Search for the cell housing the specified text and yield its [X, Y] center coordinate. 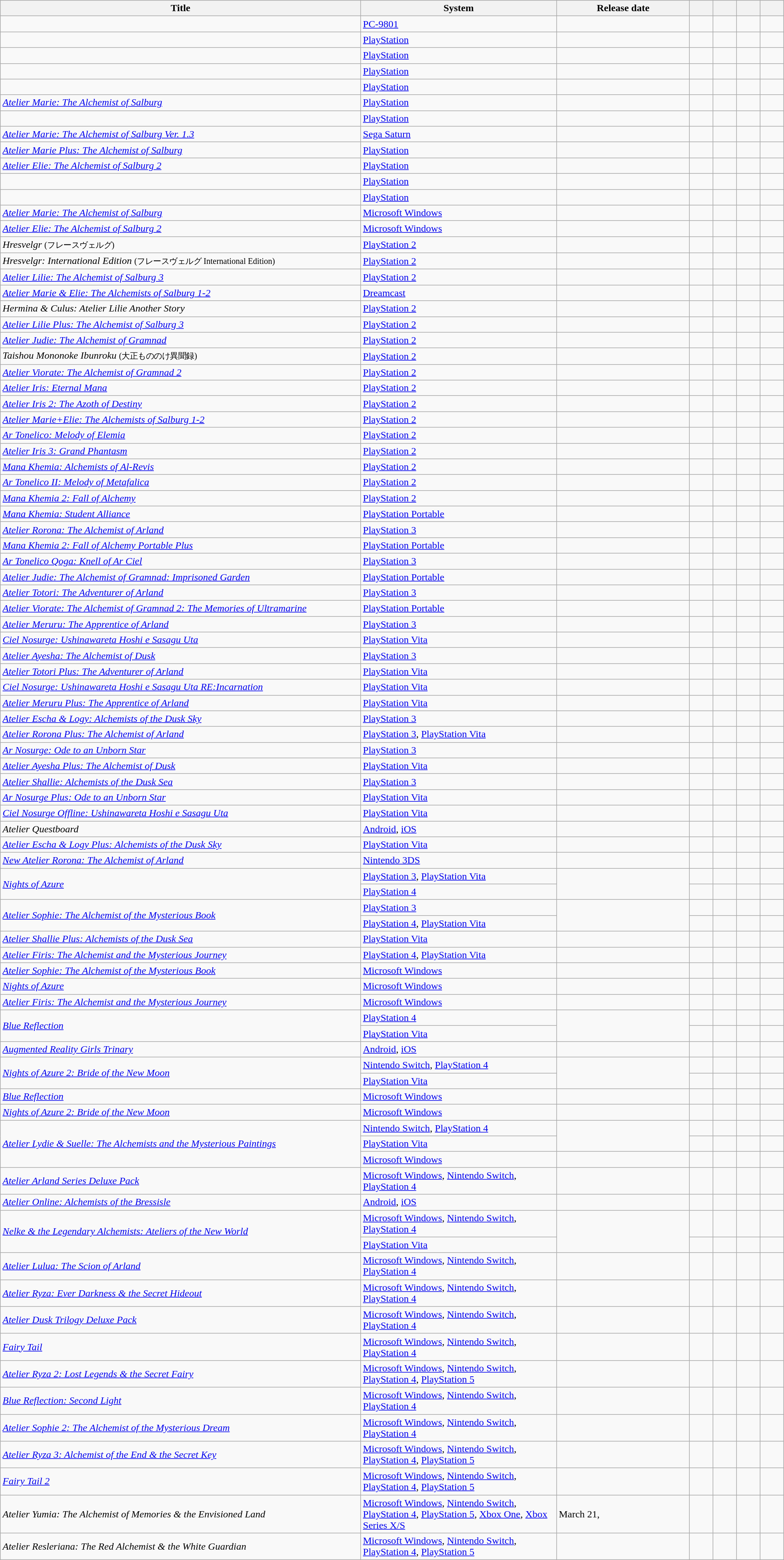
Dreamcast [459, 293]
Atelier Iris 2: The Azoth of Destiny [181, 404]
Atelier Lydie & Suelle: The Alchemists and the Mysterious Paintings [181, 1144]
Atelier Lulua: The Scion of Arland [181, 1266]
March 21, [623, 1514]
Atelier Questboard [181, 829]
Atelier Meruru: The Apprentice of Arland [181, 624]
Atelier Ryza 2: Lost Legends & the Secret Fairy [181, 1373]
Atelier Judie: The Alchemist of Gramnad: Imprisoned Garden [181, 577]
Mana Khemia: Student Alliance [181, 514]
Atelier Escha & Logy Plus: Alchemists of the Dusk Sky [181, 845]
Nelke & the Legendary Alchemists: Ateliers of the New World [181, 1231]
Mana Khemia 2: Fall of Alchemy [181, 498]
Atelier Marie+Elie: The Alchemists of Salburg 1-2 [181, 419]
Hresvelgr: International Edition (フレースヴェルグ International Edition) [181, 261]
Hermina & Culus: Atelier Lilie Another Story [181, 309]
Mana Khemia: Alchemists of Al-Revis [181, 467]
Atelier Dusk Trilogy Deluxe Pack [181, 1320]
Ar Nosurge: Ode to an Unborn Star [181, 750]
Atelier Rorona: The Alchemist of Arland [181, 530]
Fairy Tail [181, 1347]
Atelier Escha & Logy: Alchemists of the Dusk Sky [181, 719]
System [459, 8]
Atelier Iris: Eternal Mana [181, 388]
Atelier Marie & Elie: The Alchemists of Salburg 1-2 [181, 293]
Atelier Lilie Plus: The Alchemist of Salburg 3 [181, 324]
Atelier Ryza 3: Alchemist of the End & the Secret Key [181, 1455]
Fairy Tail 2 [181, 1482]
Mana Khemia 2: Fall of Alchemy Portable Plus [181, 545]
Atelier Sophie 2: The Alchemist of the Mysterious Dream [181, 1427]
Atelier Ayesha Plus: The Alchemist of Dusk [181, 766]
Atelier Shallie: Alchemists of the Dusk Sea [181, 781]
Title [181, 8]
Atelier Ayesha: The Alchemist of Dusk [181, 656]
Ar Tonelico II: Melody of Metafalica [181, 482]
Ar Tonelico Qoga: Knell of Ar Ciel [181, 561]
Atelier Marie Plus: The Alchemist of Salburg [181, 150]
Atelier Viorate: The Alchemist of Gramnad 2 [181, 372]
Atelier Meruru Plus: The Apprentice of Arland [181, 703]
Atelier Viorate: The Alchemist of Gramnad 2: The Memories of Ultramarine [181, 609]
Microsoft Windows, Nintendo Switch, PlayStation 4, PlayStation 5, Xbox One, Xbox Series X/S [459, 1514]
Sega Saturn [459, 134]
Nintendo 3DS [459, 860]
Atelier Lilie: The Alchemist of Salburg 3 [181, 277]
Hresvelgr (フレースヴェルグ) [181, 245]
Atelier Totori: The Adventurer of Arland [181, 593]
PC-9801 [459, 24]
Atelier Totori Plus: The Adventurer of Arland [181, 671]
Atelier Marie: The Alchemist of Salburg Ver. 1.3 [181, 134]
Atelier Yumia: The Alchemist of Memories & the Envisioned Land [181, 1514]
Ar Nosurge Plus: Ode to an Unborn Star [181, 797]
Taishou Mononoke Ibunroku (大正もののけ異聞録) [181, 356]
Atelier Iris 3: Grand Phantasm [181, 451]
Ciel Nosurge Offline: Ushinawareta Hoshi e Sasagu Uta [181, 813]
New Atelier Rorona: The Alchemist of Arland [181, 860]
Atelier Rorona Plus: The Alchemist of Arland [181, 734]
Atelier Resleriana: The Red Alchemist & the White Guardian [181, 1546]
Atelier Online: Alchemists of the Bressisle [181, 1202]
Ar Tonelico: Melody of Elemia [181, 435]
Atelier Judie: The Alchemist of Gramnad [181, 340]
Ciel Nosurge: Ushinawareta Hoshi e Sasagu Uta RE:Incarnation [181, 687]
Atelier Arland Series Deluxe Pack [181, 1181]
Atelier Ryza: Ever Darkness & the Secret Hideout [181, 1293]
Ciel Nosurge: Ushinawareta Hoshi e Sasagu Uta [181, 640]
Atelier Shallie Plus: Alchemists of the Dusk Sea [181, 939]
Release date [623, 8]
Blue Reflection: Second Light [181, 1401]
Augmented Reality Girls Trinary [181, 1049]
